Capture the cell that displays the provided text and extract its (x, y) central coordinate. 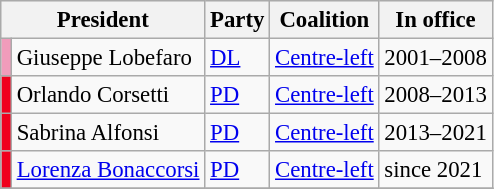
DL (238, 58)
In office (436, 20)
2001–2008 (436, 58)
President (103, 20)
Lorenza Bonaccorsi (108, 170)
Party (238, 20)
Coalition (324, 20)
Giuseppe Lobefaro (108, 58)
2008–2013 (436, 95)
Sabrina Alfonsi (108, 133)
Orlando Corsetti (108, 95)
since 2021 (436, 170)
2013–2021 (436, 133)
